Identify which cell holds the provided text, then report its (x, y) central coordinate. 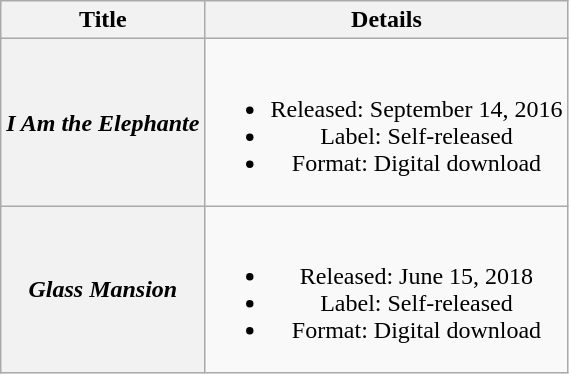
Glass Mansion (103, 290)
Title (103, 20)
I Am the Elephante (103, 122)
Released: June 15, 2018Label: Self-releasedFormat: Digital download (386, 290)
Released: September 14, 2016Label: Self-releasedFormat: Digital download (386, 122)
Details (386, 20)
